Extract the [x, y] coordinate from the center of the cell holding the provided text.  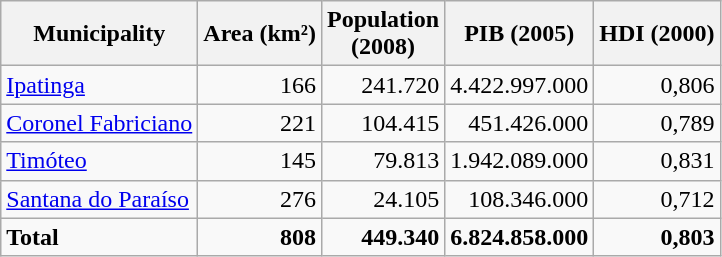
0,831 [657, 161]
0,803 [657, 237]
Population(2008) [384, 34]
Total [100, 237]
Area (km²) [260, 34]
241.720 [384, 85]
104.415 [384, 123]
PIB (2005) [520, 34]
0,789 [657, 123]
166 [260, 85]
Timóteo [100, 161]
Ipatinga [100, 85]
276 [260, 199]
24.105 [384, 199]
808 [260, 237]
451.426.000 [520, 123]
108.346.000 [520, 199]
0,712 [657, 199]
145 [260, 161]
1.942.089.000 [520, 161]
HDI (2000) [657, 34]
221 [260, 123]
6.824.858.000 [520, 237]
449.340 [384, 237]
Municipality [100, 34]
4.422.997.000 [520, 85]
Santana do Paraíso [100, 199]
79.813 [384, 161]
Coronel Fabriciano [100, 123]
0,806 [657, 85]
